For the text-containing cell, return its midpoint in [X, Y] coordinate format. 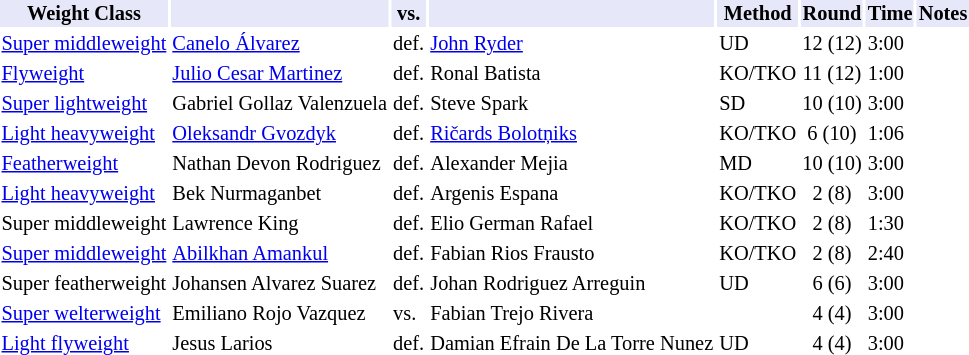
Elio German Rafael [572, 224]
Alexander Mejia [572, 164]
Julio Cesar Martinez [280, 74]
4 (4) [832, 314]
2:40 [890, 254]
Johan Rodriguez Arreguin [572, 284]
Time [890, 14]
Fabian Trejo Rivera [572, 314]
Notes [943, 14]
John Ryder [572, 44]
Steve Spark [572, 104]
Method [758, 14]
Johansen Alvarez Suarez [280, 284]
Nathan Devon Rodriguez [280, 164]
6 (6) [832, 284]
Super lightweight [84, 104]
Argenis Espana [572, 194]
Canelo Álvarez [280, 44]
Ričards Bolotņiks [572, 134]
Round [832, 14]
Lawrence King [280, 224]
12 (12) [832, 44]
6 (10) [832, 134]
Featherweight [84, 164]
MD [758, 164]
1:30 [890, 224]
1:06 [890, 134]
Emiliano Rojo Vazquez [280, 314]
Abilkhan Amankul [280, 254]
SD [758, 104]
Super welterweight [84, 314]
1:00 [890, 74]
Oleksandr Gvozdyk [280, 134]
Ronal Batista [572, 74]
Bek Nurmaganbet [280, 194]
Fabian Rios Frausto [572, 254]
Flyweight [84, 74]
11 (12) [832, 74]
Gabriel Gollaz Valenzuela [280, 104]
Super featherweight [84, 284]
Weight Class [84, 14]
